Search for the cell housing the specified text and yield its (X, Y) center coordinate. 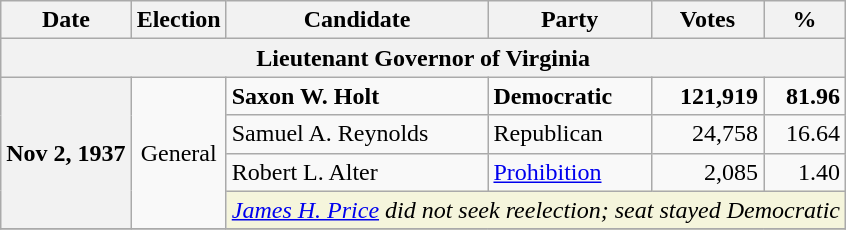
81.96 (805, 96)
Democratic (570, 96)
1.40 (805, 172)
General (178, 153)
2,085 (707, 172)
Saxon W. Holt (357, 96)
Lieutenant Governor of Virginia (424, 58)
Robert L. Alter (357, 172)
Samuel A. Reynolds (357, 134)
Party (570, 20)
24,758 (707, 134)
16.64 (805, 134)
James H. Price did not seek reelection; seat stayed Democratic (536, 210)
Candidate (357, 20)
Date (66, 20)
Election (178, 20)
Votes (707, 20)
% (805, 20)
Nov 2, 1937 (66, 153)
121,919 (707, 96)
Republican (570, 134)
Prohibition (570, 172)
